Locate the cell with the specified text and output its (X, Y) center coordinate. 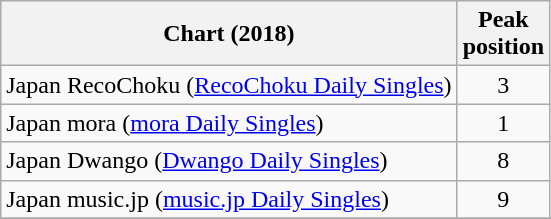
Japan Dwango (Dwango Daily Singles) (229, 161)
9 (503, 199)
Peakposition (503, 34)
Japan RecoChoku (RecoChoku Daily Singles) (229, 85)
Japan music.jp (music.jp Daily Singles) (229, 199)
8 (503, 161)
1 (503, 123)
Chart (2018) (229, 34)
Japan mora (mora Daily Singles) (229, 123)
3 (503, 85)
